From the cell containing the given text, extract its center point as (x, y) coordinate. 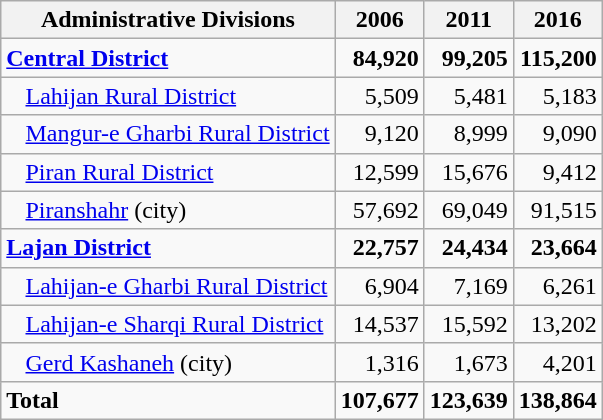
Lahijan Rural District (168, 96)
115,200 (558, 58)
138,864 (558, 400)
9,412 (558, 172)
2016 (558, 20)
91,515 (558, 210)
99,205 (468, 58)
12,599 (380, 172)
5,481 (468, 96)
6,904 (380, 286)
Administrative Divisions (168, 20)
5,509 (380, 96)
Lahijan-e Sharqi Rural District (168, 324)
4,201 (558, 362)
Mangur-e Gharbi Rural District (168, 134)
Lahijan-e Gharbi Rural District (168, 286)
57,692 (380, 210)
107,677 (380, 400)
Total (168, 400)
1,316 (380, 362)
8,999 (468, 134)
1,673 (468, 362)
Piran Rural District (168, 172)
5,183 (558, 96)
Central District (168, 58)
15,676 (468, 172)
13,202 (558, 324)
9,120 (380, 134)
9,090 (558, 134)
Lajan District (168, 248)
6,261 (558, 286)
15,592 (468, 324)
Gerd Kashaneh (city) (168, 362)
69,049 (468, 210)
22,757 (380, 248)
14,537 (380, 324)
24,434 (468, 248)
Piranshahr (city) (168, 210)
84,920 (380, 58)
7,169 (468, 286)
2011 (468, 20)
123,639 (468, 400)
2006 (380, 20)
23,664 (558, 248)
